Capture the cell that displays the provided text and extract its [X, Y] central coordinate. 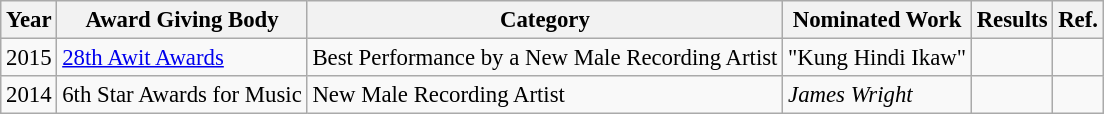
28th Awit Awards [182, 58]
6th Star Awards for Music [182, 95]
2015 [29, 58]
Ref. [1078, 20]
Best Performance by a New Male Recording Artist [545, 58]
Category [545, 20]
2014 [29, 95]
Award Giving Body [182, 20]
New Male Recording Artist [545, 95]
James Wright [878, 95]
Results [1012, 20]
"Kung Hindi Ikaw" [878, 58]
Year [29, 20]
Nominated Work [878, 20]
